Search for the cell housing the specified text and yield its [x, y] center coordinate. 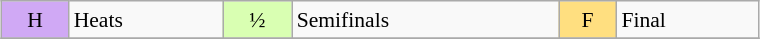
Semifinals [426, 20]
½ [258, 20]
H [36, 20]
F [588, 20]
Final [687, 20]
Heats [146, 20]
